Scan for the cell matching the given text and deliver its (x, y) coordinate at center. 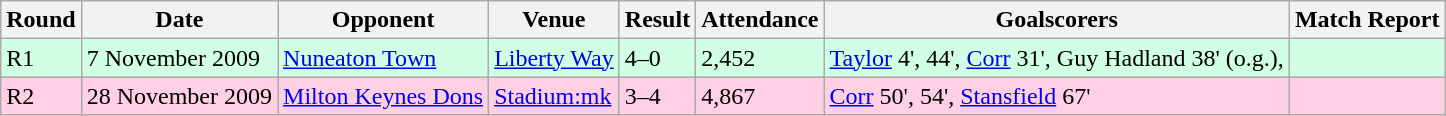
Nuneaton Town (384, 58)
3–4 (657, 96)
Milton Keynes Dons (384, 96)
Taylor 4', 44', Corr 31', Guy Hadland 38' (o.g.), (1056, 58)
4–0 (657, 58)
2,452 (760, 58)
R2 (41, 96)
Date (179, 20)
R1 (41, 58)
Goalscorers (1056, 20)
4,867 (760, 96)
Match Report (1367, 20)
28 November 2009 (179, 96)
Result (657, 20)
Attendance (760, 20)
Corr 50', 54', Stansfield 67' (1056, 96)
Round (41, 20)
Opponent (384, 20)
7 November 2009 (179, 58)
Venue (554, 20)
Liberty Way (554, 58)
Stadium:mk (554, 96)
